Output the (x, y) coordinate of the center of the cell containing the given text.  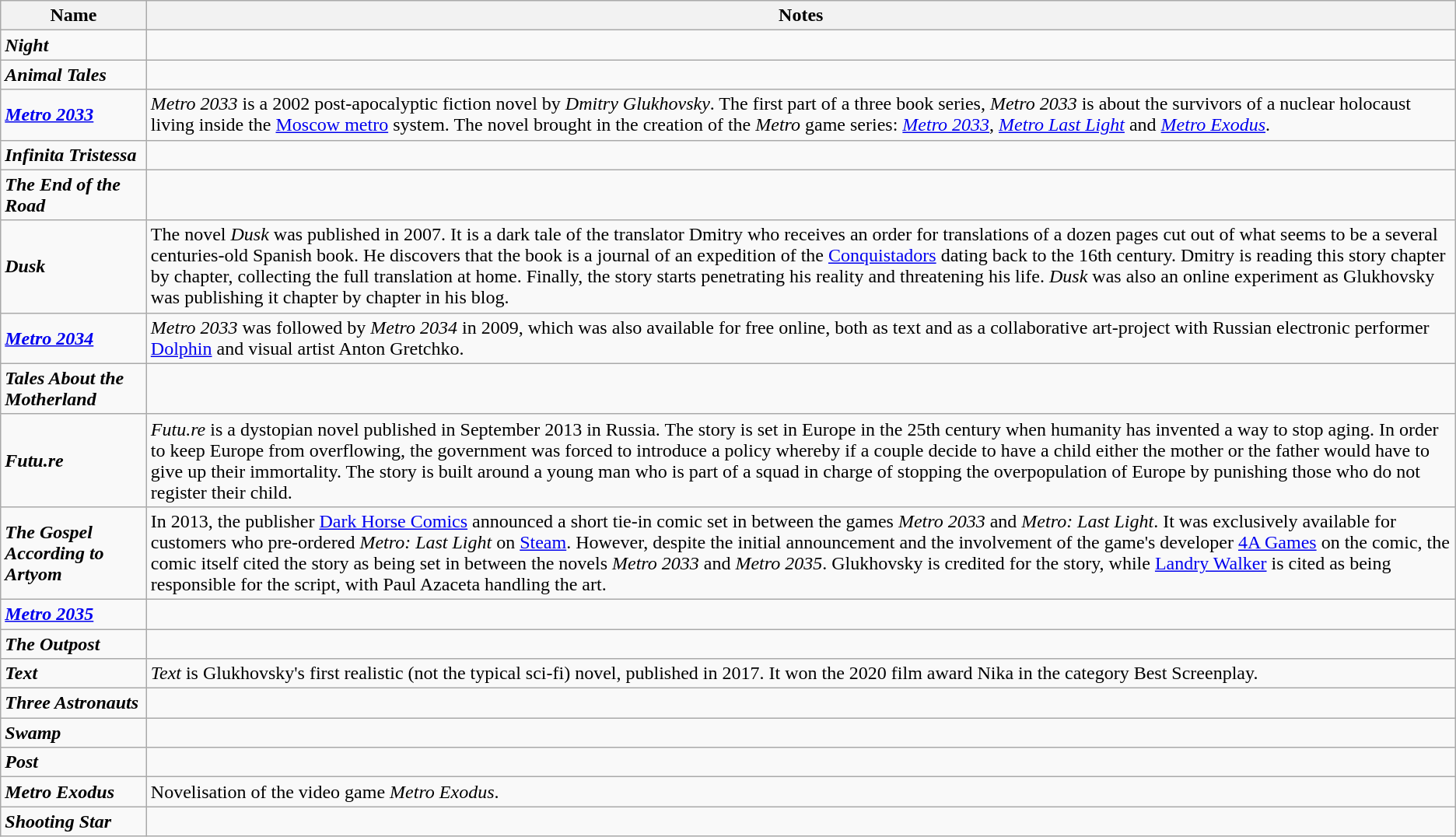
The Gospel According to Artyom (74, 552)
Text (74, 674)
Novelisation of the video game Metro Exodus. (801, 792)
The End of the Road (74, 194)
Metro 2033 (74, 115)
Metro Exodus (74, 792)
Metro 2034 (74, 338)
Night (74, 45)
Animal Tales (74, 75)
Name (74, 16)
Notes (801, 16)
Futu.re (74, 461)
Dusk (74, 266)
Tales About the Motherland (74, 389)
Three Astronauts (74, 703)
Post (74, 762)
Metro 2035 (74, 614)
Shooting Star (74, 821)
Infinita Tristessa (74, 155)
Swamp (74, 733)
The Outpost (74, 643)
